Return the [X, Y] coordinate for the center point of the cell that contains the specified text.  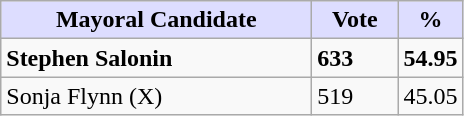
% [430, 20]
519 [355, 96]
633 [355, 58]
Stephen Salonin [156, 58]
45.05 [430, 96]
Vote [355, 20]
Mayoral Candidate [156, 20]
54.95 [430, 58]
Sonja Flynn (X) [156, 96]
